Find where the given text appears and provide that cell's center as [x, y] coordinate. 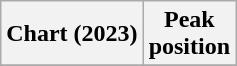
Chart (2023) [72, 34]
Peakposition [189, 34]
